Scan for the cell matching the given text and deliver its (x, y) coordinate at center. 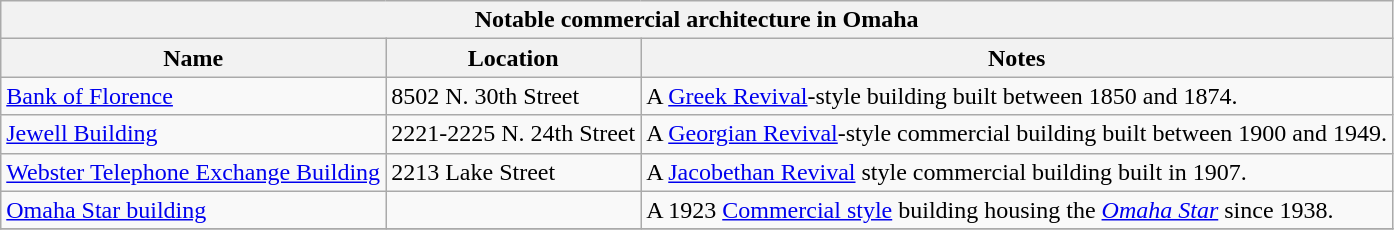
Notable commercial architecture in Omaha (697, 20)
Name (194, 58)
A Georgian Revival-style commercial building built between 1900 and 1949. (1017, 134)
Notes (1017, 58)
Location (514, 58)
2213 Lake Street (514, 172)
Webster Telephone Exchange Building (194, 172)
A Greek Revival-style building built between 1850 and 1874. (1017, 96)
Bank of Florence (194, 96)
Jewell Building (194, 134)
Omaha Star building (194, 210)
8502 N. 30th Street (514, 96)
A 1923 Commercial style building housing the Omaha Star since 1938. (1017, 210)
A Jacobethan Revival style commercial building built in 1907. (1017, 172)
2221-2225 N. 24th Street (514, 134)
